Search for the cell housing the specified text and yield its (x, y) center coordinate. 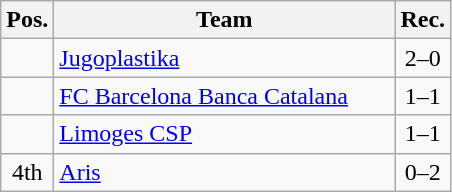
FC Barcelona Banca Catalana (224, 96)
Jugoplastika (224, 58)
Team (224, 20)
Limoges CSP (224, 134)
Rec. (423, 20)
2–0 (423, 58)
0–2 (423, 172)
Pos. (28, 20)
Aris (224, 172)
4th (28, 172)
